Locate the cell with the specified text and output its (X, Y) center coordinate. 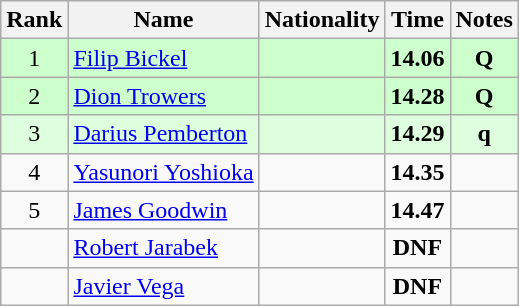
Time (418, 20)
q (484, 134)
4 (34, 172)
Javier Vega (164, 286)
James Goodwin (164, 210)
14.28 (418, 96)
Filip Bickel (164, 58)
Name (164, 20)
Robert Jarabek (164, 248)
14.35 (418, 172)
5 (34, 210)
14.06 (418, 58)
2 (34, 96)
Darius Pemberton (164, 134)
Nationality (322, 20)
14.47 (418, 210)
Dion Trowers (164, 96)
Rank (34, 20)
3 (34, 134)
Yasunori Yoshioka (164, 172)
14.29 (418, 134)
1 (34, 58)
Notes (484, 20)
